From the cell containing the given text, extract its center point as (X, Y) coordinate. 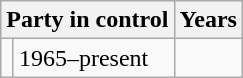
Party in control (88, 20)
Years (208, 20)
1965–present (94, 58)
